Search for the cell housing the specified text and yield its [x, y] center coordinate. 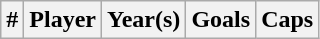
# [12, 20]
Player [63, 20]
Caps [288, 20]
Year(s) [144, 20]
Goals [221, 20]
